Extract the (X, Y) coordinate from the center of the cell holding the provided text.  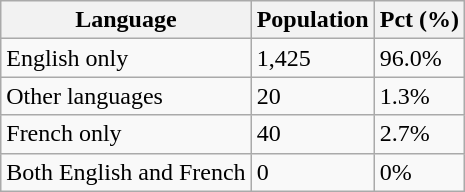
0% (419, 172)
1.3% (419, 96)
Population (312, 20)
English only (126, 58)
Other languages (126, 96)
Both English and French (126, 172)
0 (312, 172)
20 (312, 96)
96.0% (419, 58)
Language (126, 20)
Pct (%) (419, 20)
1,425 (312, 58)
40 (312, 134)
French only (126, 134)
2.7% (419, 134)
